Return the [x, y] coordinate for the center point of the cell that contains the specified text.  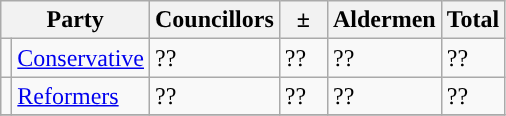
Conservative [81, 58]
Reformers [81, 96]
Party [76, 20]
± [303, 20]
Total [473, 20]
Aldermen [384, 20]
Councillors [215, 20]
